Locate the cell with the specified text and output its (x, y) center coordinate. 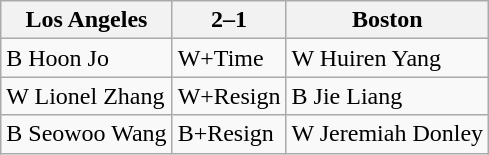
Boston (388, 20)
W Jeremiah Donley (388, 134)
W Huiren Yang (388, 58)
W Lionel Zhang (86, 96)
W+Time (229, 58)
W+Resign (229, 96)
2–1 (229, 20)
Los Angeles (86, 20)
B Hoon Jo (86, 58)
B+Resign (229, 134)
B Jie Liang (388, 96)
B Seowoo Wang (86, 134)
